Scan for the cell matching the given text and deliver its (x, y) coordinate at center. 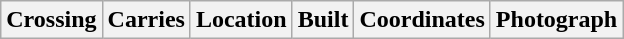
Location (241, 20)
Built (323, 20)
Coordinates (422, 20)
Carries (146, 20)
Photograph (556, 20)
Crossing (52, 20)
